Capture the cell that displays the provided text and extract its [X, Y] central coordinate. 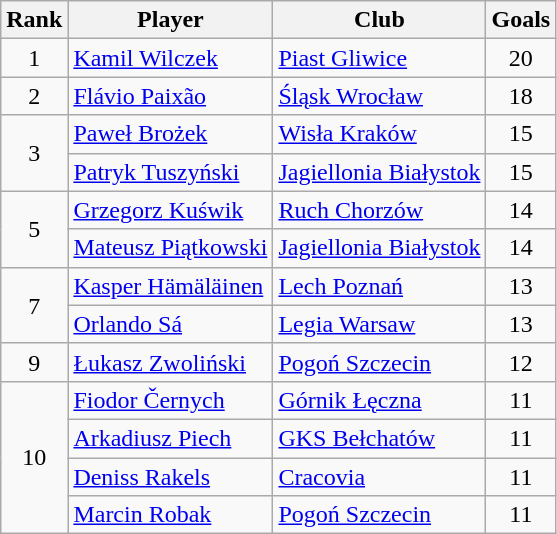
Fiodor Černych [170, 400]
Paweł Brożek [170, 134]
Player [170, 20]
Patryk Tuszyński [170, 172]
1 [34, 58]
Marcin Robak [170, 515]
3 [34, 153]
Arkadiusz Piech [170, 438]
Łukasz Zwoliński [170, 362]
Górnik Łęczna [380, 400]
12 [521, 362]
Rank [34, 20]
Kamil Wilczek [170, 58]
18 [521, 96]
Lech Poznań [380, 286]
20 [521, 58]
Piast Gliwice [380, 58]
Goals [521, 20]
10 [34, 457]
Kasper Hämäläinen [170, 286]
Cracovia [380, 477]
Grzegorz Kuświk [170, 210]
Orlando Sá [170, 324]
GKS Bełchatów [380, 438]
2 [34, 96]
5 [34, 229]
7 [34, 305]
Wisła Kraków [380, 134]
9 [34, 362]
Club [380, 20]
Flávio Paixão [170, 96]
Mateusz Piątkowski [170, 248]
Deniss Rakels [170, 477]
Legia Warsaw [380, 324]
Ruch Chorzów [380, 210]
Śląsk Wrocław [380, 96]
